Capture the cell that displays the provided text and extract its (X, Y) central coordinate. 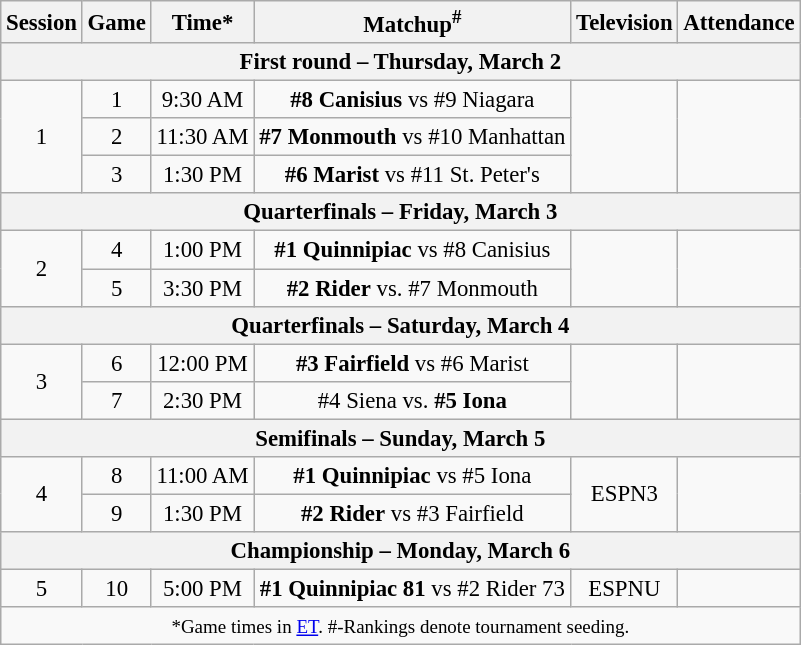
*Game times in ET. #-Rankings denote tournament seeding. (400, 626)
10 (116, 588)
Semifinals – Sunday, March 5 (400, 438)
#3 Fairfield vs #6 Marist (412, 363)
#8 Canisius vs #9 Niagara (412, 100)
Television (624, 22)
11:30 AM (202, 137)
Matchup# (412, 22)
Championship – Monday, March 6 (400, 551)
#2 Rider vs. #7 Monmouth (412, 288)
Quarterfinals – Saturday, March 4 (400, 325)
Time* (202, 22)
12:00 PM (202, 363)
#2 Rider vs #3 Fairfield (412, 513)
9 (116, 513)
#7 Monmouth vs #10 Manhattan (412, 137)
First round – Thursday, March 2 (400, 62)
5:00 PM (202, 588)
ESPN3 (624, 494)
11:00 AM (202, 476)
Attendance (739, 22)
#4 Siena vs. #5 Iona (412, 400)
9:30 AM (202, 100)
Quarterfinals – Friday, March 3 (400, 213)
8 (116, 476)
#6 Marist vs #11 St. Peter's (412, 175)
Session (42, 22)
7 (116, 400)
1:00 PM (202, 250)
2:30 PM (202, 400)
#1 Quinnipiac vs #5 Iona (412, 476)
#1 Quinnipiac 81 vs #2 Rider 73 (412, 588)
ESPNU (624, 588)
Game (116, 22)
3:30 PM (202, 288)
#1 Quinnipiac vs #8 Canisius (412, 250)
6 (116, 363)
